Capture the cell that displays the provided text and extract its (X, Y) central coordinate. 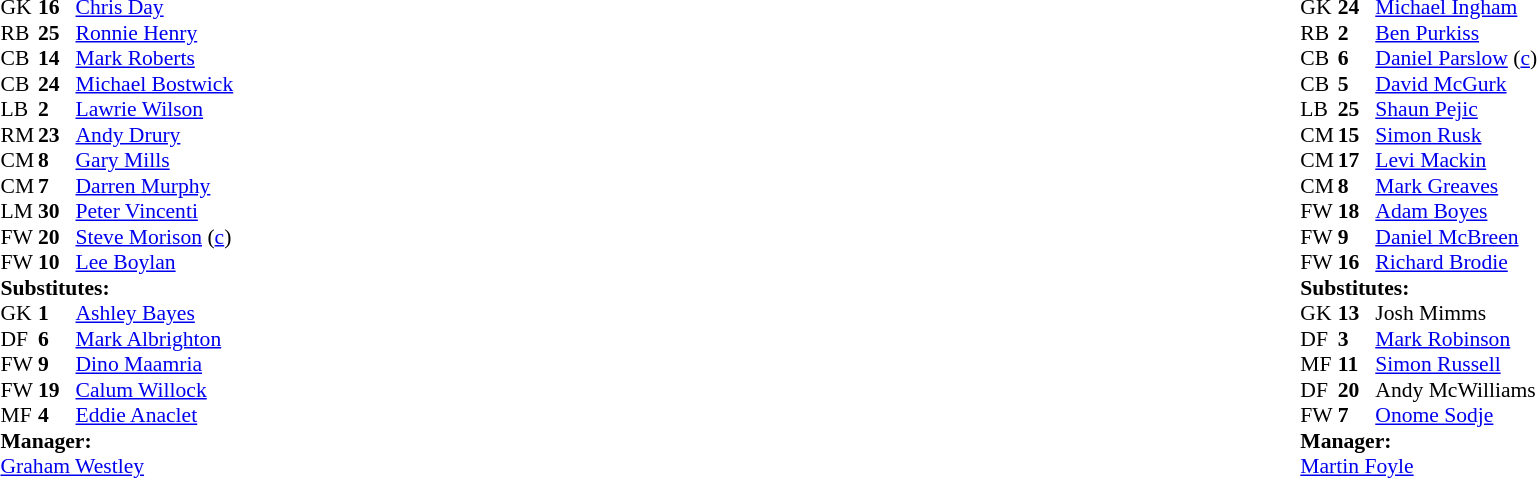
Onome Sodje (1456, 415)
Richard Brodie (1456, 263)
Michael Bostwick (155, 84)
14 (57, 59)
Ben Purkiss (1456, 33)
11 (1357, 365)
Adam Boyes (1456, 211)
Lawrie Wilson (155, 109)
Darren Murphy (155, 186)
Dino Maamria (155, 365)
Lee Boylan (155, 263)
Levi Mackin (1456, 161)
13 (1357, 313)
Mark Robinson (1456, 339)
Simon Russell (1456, 365)
Steve Morison (c) (155, 237)
Daniel McBreen (1456, 237)
15 (1357, 135)
1 (57, 313)
Josh Mimms (1456, 313)
19 (57, 390)
4 (57, 415)
Daniel Parslow (c) (1456, 59)
LM (19, 211)
Mark Albrighton (155, 339)
David McGurk (1456, 84)
Eddie Anaclet (155, 415)
23 (57, 135)
Mark Roberts (155, 59)
17 (1357, 161)
Ashley Bayes (155, 313)
Simon Rusk (1456, 135)
3 (1357, 339)
Mark Greaves (1456, 186)
16 (1357, 263)
24 (57, 84)
18 (1357, 211)
Shaun Pejic (1456, 109)
Calum Willock (155, 390)
Ronnie Henry (155, 33)
Andy McWilliams (1456, 390)
5 (1357, 84)
Gary Mills (155, 161)
Andy Drury (155, 135)
RM (19, 135)
10 (57, 263)
Peter Vincenti (155, 211)
30 (57, 211)
